Find where the given text appears and provide that cell's center as [X, Y] coordinate. 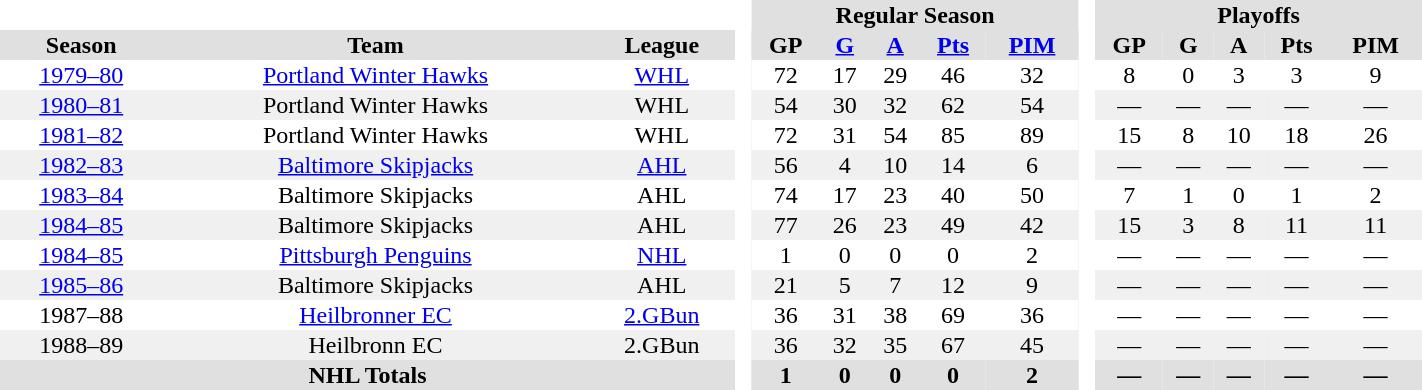
12 [952, 285]
League [662, 45]
42 [1032, 225]
62 [952, 105]
40 [952, 195]
56 [786, 165]
14 [952, 165]
4 [845, 165]
1981–82 [81, 135]
67 [952, 345]
NHL Totals [368, 375]
18 [1296, 135]
1983–84 [81, 195]
89 [1032, 135]
21 [786, 285]
NHL [662, 255]
77 [786, 225]
Playoffs [1258, 15]
30 [845, 105]
74 [786, 195]
Heilbronn EC [375, 345]
5 [845, 285]
Heilbronner EC [375, 315]
Season [81, 45]
29 [895, 75]
1985–86 [81, 285]
49 [952, 225]
1987–88 [81, 315]
Regular Season [916, 15]
1979–80 [81, 75]
35 [895, 345]
6 [1032, 165]
Team [375, 45]
38 [895, 315]
1982–83 [81, 165]
69 [952, 315]
50 [1032, 195]
85 [952, 135]
1980–81 [81, 105]
Pittsburgh Penguins [375, 255]
1988–89 [81, 345]
45 [1032, 345]
46 [952, 75]
